Provide the (x, y) coordinate of the cell's center where the given text is located.  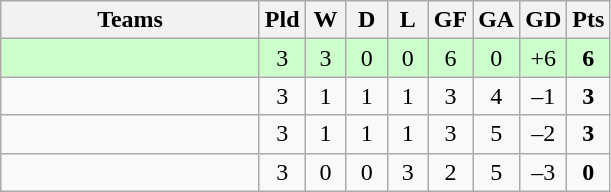
L (408, 20)
Pld (282, 20)
GF (450, 20)
4 (496, 96)
–1 (544, 96)
W (326, 20)
–2 (544, 134)
+6 (544, 58)
Pts (588, 20)
Teams (130, 20)
GD (544, 20)
2 (450, 172)
D (366, 20)
–3 (544, 172)
GA (496, 20)
